Return the [x, y] coordinate for the center point of the cell that contains the specified text.  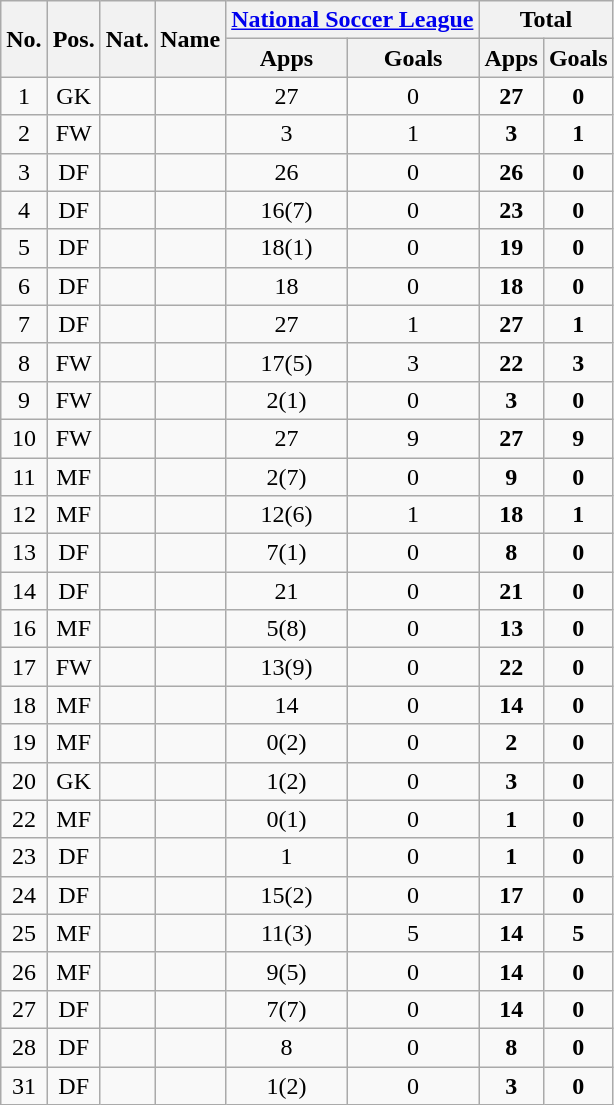
16 [24, 629]
15(2) [287, 895]
31 [24, 1085]
11(3) [287, 933]
4 [24, 210]
0(1) [287, 819]
16(7) [287, 210]
Total [546, 20]
7(1) [287, 553]
12 [24, 515]
24 [24, 895]
2(1) [287, 400]
7(7) [287, 1009]
11 [24, 477]
9(5) [287, 971]
10 [24, 438]
13(9) [287, 667]
Pos. [74, 39]
28 [24, 1047]
5(8) [287, 629]
Nat. [127, 39]
12(6) [287, 515]
18(1) [287, 248]
2(7) [287, 477]
25 [24, 933]
No. [24, 39]
Name [190, 39]
National Soccer League [352, 20]
20 [24, 781]
6 [24, 286]
7 [24, 324]
17(5) [287, 362]
0(2) [287, 743]
